From the cell containing the given text, extract its center point as (x, y) coordinate. 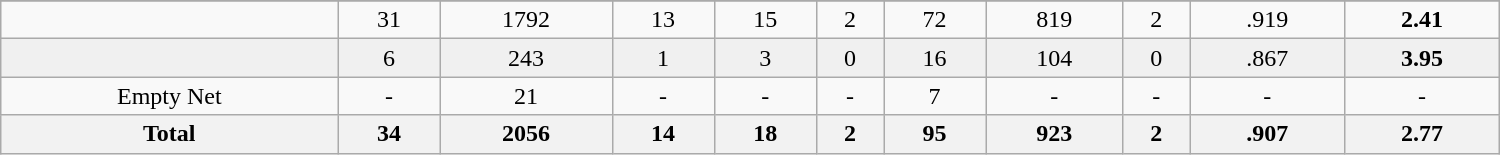
21 (526, 96)
13 (663, 20)
1792 (526, 20)
72 (935, 20)
.907 (1268, 134)
15 (765, 20)
3.95 (1422, 58)
Total (170, 134)
.919 (1268, 20)
1 (663, 58)
243 (526, 58)
104 (1054, 58)
819 (1054, 20)
16 (935, 58)
18 (765, 134)
3 (765, 58)
6 (389, 58)
2056 (526, 134)
.867 (1268, 58)
7 (935, 96)
2.77 (1422, 134)
31 (389, 20)
14 (663, 134)
2.41 (1422, 20)
34 (389, 134)
923 (1054, 134)
95 (935, 134)
Empty Net (170, 96)
